Extract the [X, Y] coordinate from the center of the cell holding the provided text.  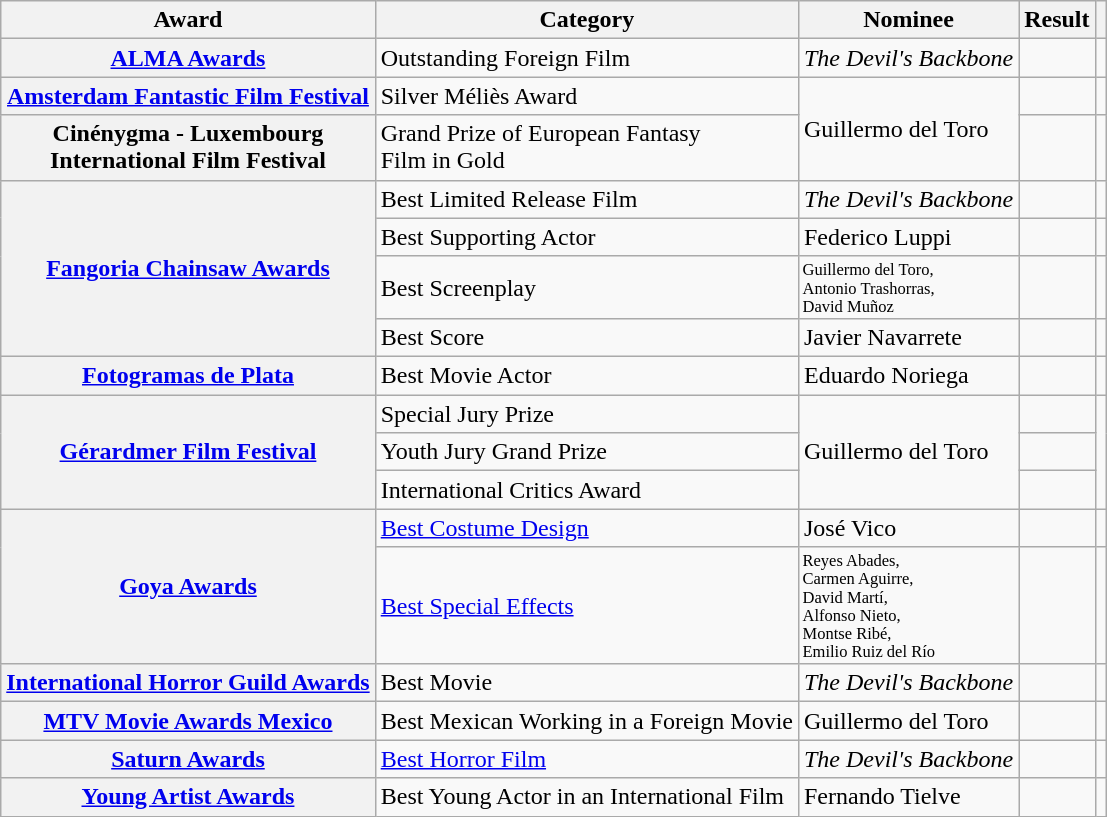
Silver Méliès Award [586, 96]
Goya Awards [188, 586]
Outstanding Foreign Film [586, 58]
Best Costume Design [586, 528]
José Vico [908, 528]
Cinénygma - LuxembourgInternational Film Festival [188, 148]
Gérardmer Film Festival [188, 452]
Nominee [908, 20]
ALMA Awards [188, 58]
Youth Jury Grand Prize [586, 452]
Best Mexican Working in a Foreign Movie [586, 721]
Best Horror Film [586, 759]
Fernando Tielve [908, 797]
Best Score [586, 338]
Fotogramas de Plata [188, 376]
Best Young Actor in an International Film [586, 797]
Young Artist Awards [188, 797]
Best Movie [586, 683]
Best Limited Release Film [586, 199]
Reyes Abades,Carmen Aguirre,David Martí,Alfonso Nieto,Montse Ribé, Emilio Ruiz del Río [908, 606]
Best Special Effects [586, 606]
Grand Prize of European FantasyFilm in Gold [586, 148]
Category [586, 20]
Result [1057, 20]
Best Screenplay [586, 287]
Eduardo Noriega [908, 376]
International Horror Guild Awards [188, 683]
Best Supporting Actor [586, 237]
Amsterdam Fantastic Film Festival [188, 96]
MTV Movie Awards Mexico [188, 721]
International Critics Award [586, 490]
Fangoria Chainsaw Awards [188, 268]
Saturn Awards [188, 759]
Guillermo del Toro,Antonio Trashorras,David Muñoz [908, 287]
Special Jury Prize [586, 414]
Best Movie Actor [586, 376]
Federico Luppi [908, 237]
Award [188, 20]
Javier Navarrete [908, 338]
